Determine the (X, Y) coordinate at the center of the cell enclosing the given text.  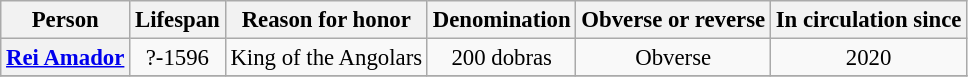
200 dobras (502, 58)
Person (66, 20)
Denomination (502, 20)
King of the Angolars (326, 58)
?-1596 (178, 58)
Lifespan (178, 20)
2020 (868, 58)
Reason for honor (326, 20)
In circulation since (868, 20)
Obverse or reverse (673, 20)
Rei Amador (66, 58)
Obverse (673, 58)
